Identify which cell holds the provided text, then report its (X, Y) central coordinate. 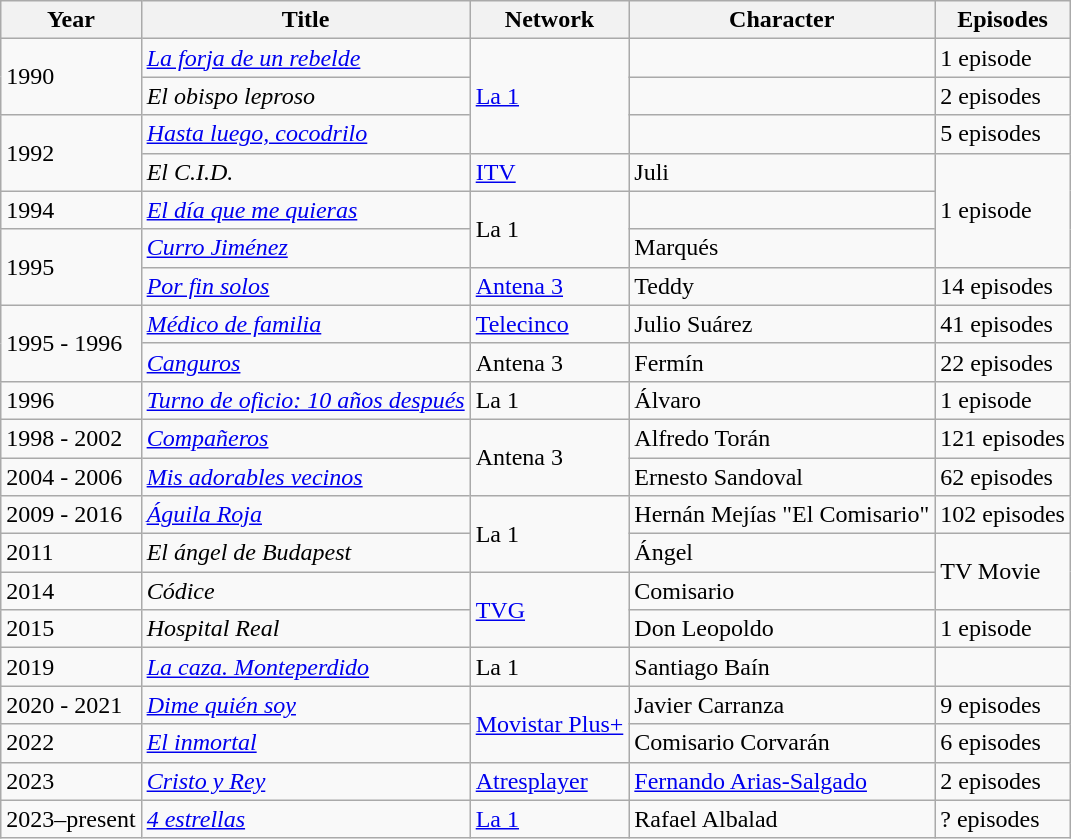
62 episodes (1003, 477)
1996 (71, 400)
Fermín (782, 362)
102 episodes (1003, 515)
La forja de un rebelde (306, 58)
El día que me quieras (306, 210)
Mis adorables vecinos (306, 477)
Curro Jiménez (306, 248)
Juli (782, 172)
Rafael Albalad (782, 819)
2014 (71, 591)
Year (71, 20)
14 episodes (1003, 286)
Episodes (1003, 20)
El obispo leproso (306, 96)
El inmortal (306, 743)
2009 - 2016 (71, 515)
ITV (550, 172)
Hospital Real (306, 629)
1992 (71, 153)
41 episodes (1003, 324)
Don Leopoldo (782, 629)
Dime quién soy (306, 705)
Hasta luego, cocodrilo (306, 134)
1998 - 2002 (71, 438)
Telecinco (550, 324)
Fernando Arias-Salgado (782, 781)
2015 (71, 629)
TV Movie (1003, 572)
Movistar Plus+ (550, 724)
Ernesto Sandoval (782, 477)
La caza. Monteperdido (306, 667)
Médico de familia (306, 324)
Ángel (782, 553)
TVG (550, 610)
Javier Carranza (782, 705)
Hernán Mejías "El Comisario" (782, 515)
Julio Suárez (782, 324)
Canguros (306, 362)
121 episodes (1003, 438)
Teddy (782, 286)
22 episodes (1003, 362)
Santiago Baín (782, 667)
1995 - 1996 (71, 343)
Title (306, 20)
Comisario (782, 591)
Compañeros (306, 438)
Network (550, 20)
4 estrellas (306, 819)
1994 (71, 210)
? episodes (1003, 819)
2004 - 2006 (71, 477)
Águila Roja (306, 515)
Character (782, 20)
Álvaro (782, 400)
9 episodes (1003, 705)
2020 - 2021 (71, 705)
Códice (306, 591)
1990 (71, 77)
Alfredo Torán (782, 438)
2022 (71, 743)
2019 (71, 667)
El C.I.D. (306, 172)
5 episodes (1003, 134)
6 episodes (1003, 743)
2011 (71, 553)
1995 (71, 267)
Atresplayer (550, 781)
El ángel de Budapest (306, 553)
2023–present (71, 819)
Comisario Corvarán (782, 743)
Marqués (782, 248)
2023 (71, 781)
Por fin solos (306, 286)
Turno de oficio: 10 años después (306, 400)
Cristo y Rey (306, 781)
